Output the [x, y] coordinate of the center of the cell containing the given text.  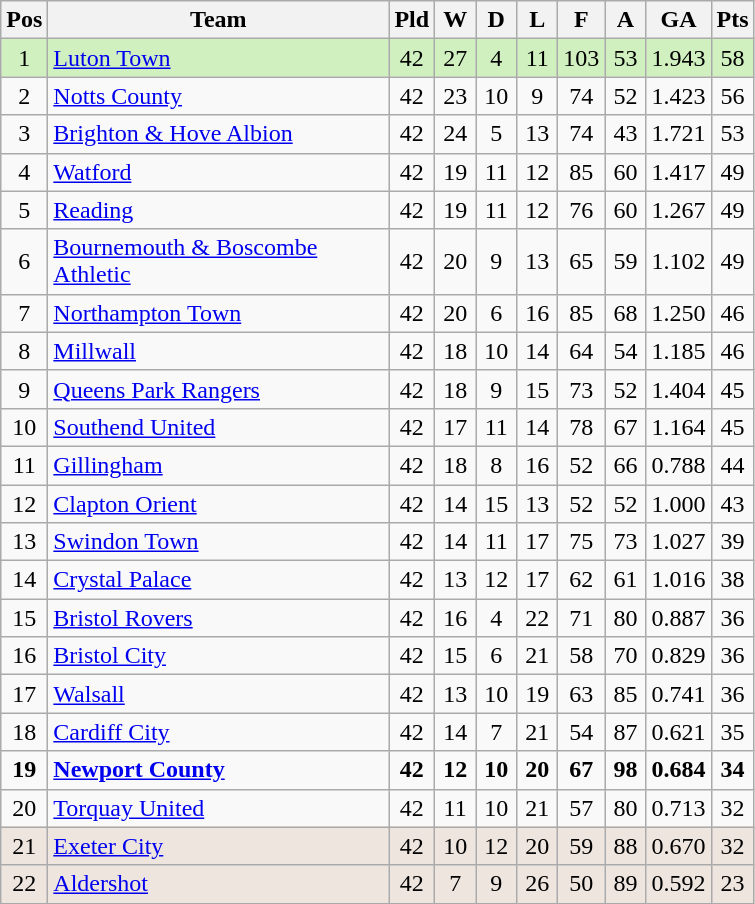
Bristol City [218, 656]
Luton Town [218, 58]
Walsall [218, 694]
L [538, 20]
Brighton & Hove Albion [218, 134]
78 [582, 427]
Northampton Town [218, 313]
0.829 [678, 656]
1.102 [678, 262]
76 [582, 210]
34 [732, 770]
0.887 [678, 618]
56 [732, 96]
GA [678, 20]
24 [456, 134]
1.016 [678, 580]
Newport County [218, 770]
64 [582, 351]
75 [582, 542]
57 [582, 808]
Clapton Orient [218, 503]
1 [24, 58]
38 [732, 580]
0.788 [678, 465]
0.670 [678, 846]
66 [626, 465]
Team [218, 20]
1.267 [678, 210]
27 [456, 58]
1.185 [678, 351]
35 [732, 732]
98 [626, 770]
Crystal Palace [218, 580]
1.417 [678, 172]
Aldershot [218, 884]
1.721 [678, 134]
0.684 [678, 770]
71 [582, 618]
103 [582, 58]
Exeter City [218, 846]
68 [626, 313]
A [626, 20]
26 [538, 884]
F [582, 20]
65 [582, 262]
62 [582, 580]
W [456, 20]
1.250 [678, 313]
1.000 [678, 503]
Pld [412, 20]
2 [24, 96]
0.592 [678, 884]
39 [732, 542]
3 [24, 134]
61 [626, 580]
Swindon Town [218, 542]
Notts County [218, 96]
Gillingham [218, 465]
50 [582, 884]
Cardiff City [218, 732]
1.404 [678, 389]
1.943 [678, 58]
Bournemouth & Boscombe Athletic [218, 262]
Queens Park Rangers [218, 389]
1.423 [678, 96]
D [496, 20]
0.741 [678, 694]
Reading [218, 210]
Pos [24, 20]
Torquay United [218, 808]
Pts [732, 20]
Millwall [218, 351]
1.164 [678, 427]
Southend United [218, 427]
87 [626, 732]
1.027 [678, 542]
89 [626, 884]
Bristol Rovers [218, 618]
0.621 [678, 732]
63 [582, 694]
88 [626, 846]
0.713 [678, 808]
70 [626, 656]
44 [732, 465]
Watford [218, 172]
